Capture the cell that displays the provided text and extract its [x, y] central coordinate. 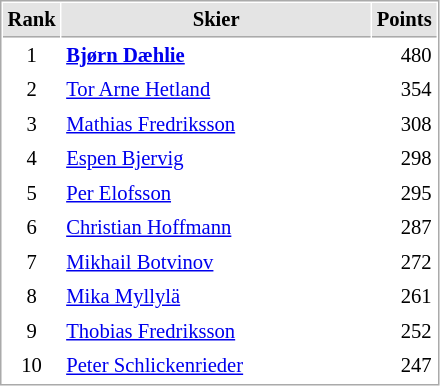
Espen Bjervig [216, 158]
298 [404, 158]
9 [32, 332]
5 [32, 194]
7 [32, 262]
261 [404, 296]
480 [404, 56]
8 [32, 296]
Per Elofsson [216, 194]
Thobias Fredriksson [216, 332]
Mika Myllylä [216, 296]
Mikhail Botvinov [216, 262]
287 [404, 228]
1 [32, 56]
252 [404, 332]
295 [404, 194]
4 [32, 158]
10 [32, 366]
272 [404, 262]
Points [404, 20]
Tor Arne Hetland [216, 90]
6 [32, 228]
308 [404, 124]
Skier [216, 20]
Rank [32, 20]
Mathias Fredriksson [216, 124]
2 [32, 90]
Peter Schlickenrieder [216, 366]
Christian Hoffmann [216, 228]
3 [32, 124]
247 [404, 366]
354 [404, 90]
Bjørn Dæhlie [216, 56]
